For the text-containing cell, return its midpoint in (x, y) coordinate format. 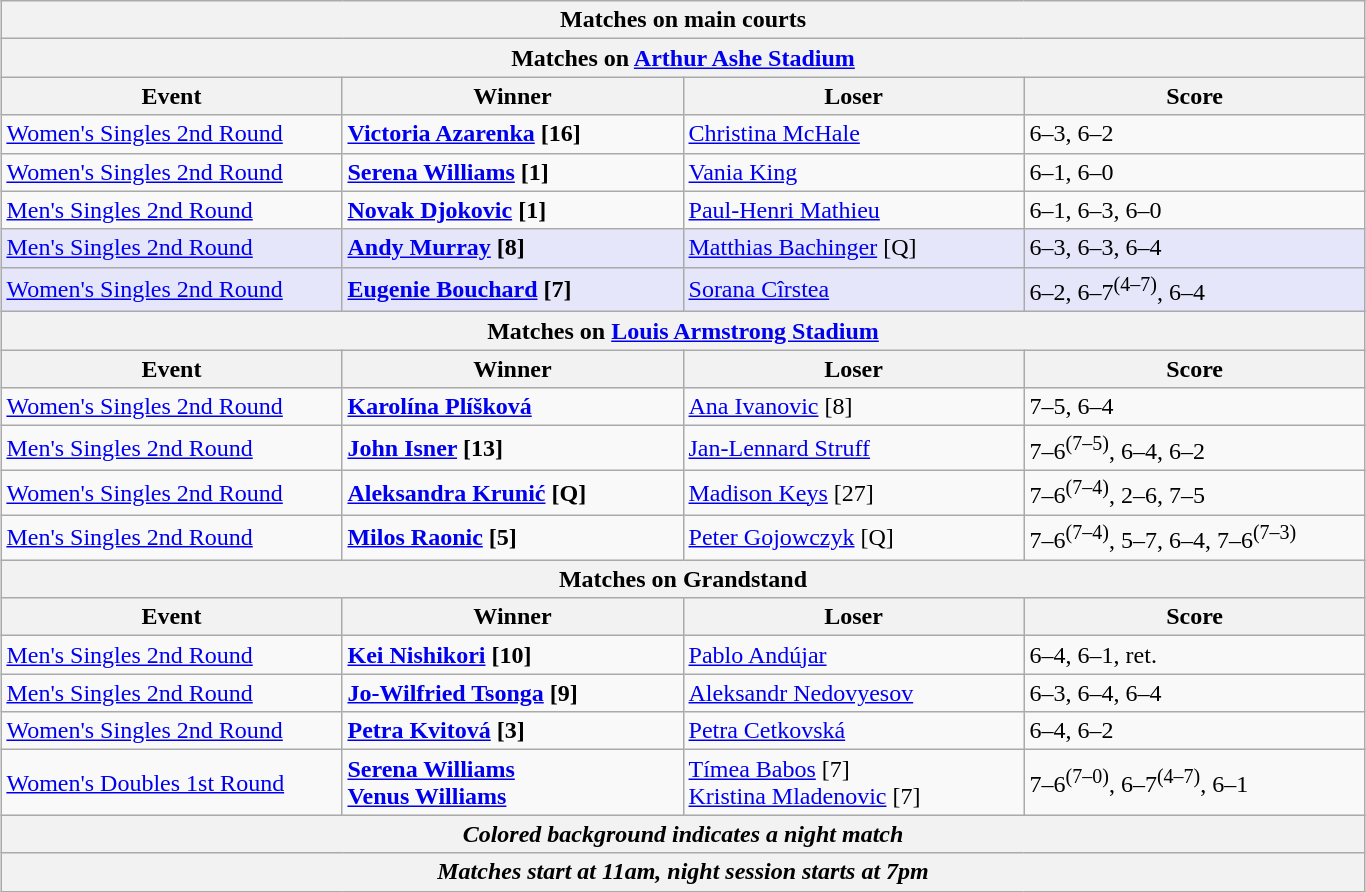
Madison Keys [27] (854, 492)
6–4, 6–1, ret. (1194, 655)
Matches start at 11am, night session starts at 7pm (683, 872)
Andy Murray [8] (512, 248)
6–3, 6–2 (1194, 134)
John Isner [13] (512, 448)
Aleksandr Nedovyesov (854, 693)
7–6(7–0), 6–7(4–7), 6–1 (1194, 782)
Victoria Azarenka [16] (512, 134)
Sorana Cîrstea (854, 290)
Colored background indicates a night match (683, 834)
Petra Kvitová [3] (512, 731)
Matches on Grandstand (683, 579)
6–3, 6–3, 6–4 (1194, 248)
Serena Williams Venus Williams (512, 782)
Matches on Arthur Ashe Stadium (683, 58)
Tímea Babos [7] Kristina Mladenovic [7] (854, 782)
6–3, 6–4, 6–4 (1194, 693)
Novak Djokovic [1] (512, 210)
Petra Cetkovská (854, 731)
Matthias Bachinger [Q] (854, 248)
Christina McHale (854, 134)
Vania King (854, 172)
Women's Doubles 1st Round (172, 782)
6–2, 6–7(4–7), 6–4 (1194, 290)
Matches on Louis Armstrong Stadium (683, 331)
Jo-Wilfried Tsonga [9] (512, 693)
7–6(7–5), 6–4, 6–2 (1194, 448)
6–1, 6–0 (1194, 172)
7–6(7–4), 5–7, 6–4, 7–6(7–3) (1194, 538)
Eugenie Bouchard [7] (512, 290)
Matches on main courts (683, 20)
Jan-Lennard Struff (854, 448)
7–6(7–4), 2–6, 7–5 (1194, 492)
Pablo Andújar (854, 655)
Milos Raonic [5] (512, 538)
7–5, 6–4 (1194, 407)
Ana Ivanovic [8] (854, 407)
Serena Williams [1] (512, 172)
Karolína Plíšková (512, 407)
Kei Nishikori [10] (512, 655)
Paul-Henri Mathieu (854, 210)
Peter Gojowczyk [Q] (854, 538)
Aleksandra Krunić [Q] (512, 492)
6–1, 6–3, 6–0 (1194, 210)
6–4, 6–2 (1194, 731)
